Pinpoint the cell where the given text exists, returning its [x, y] midpoint coordinate. 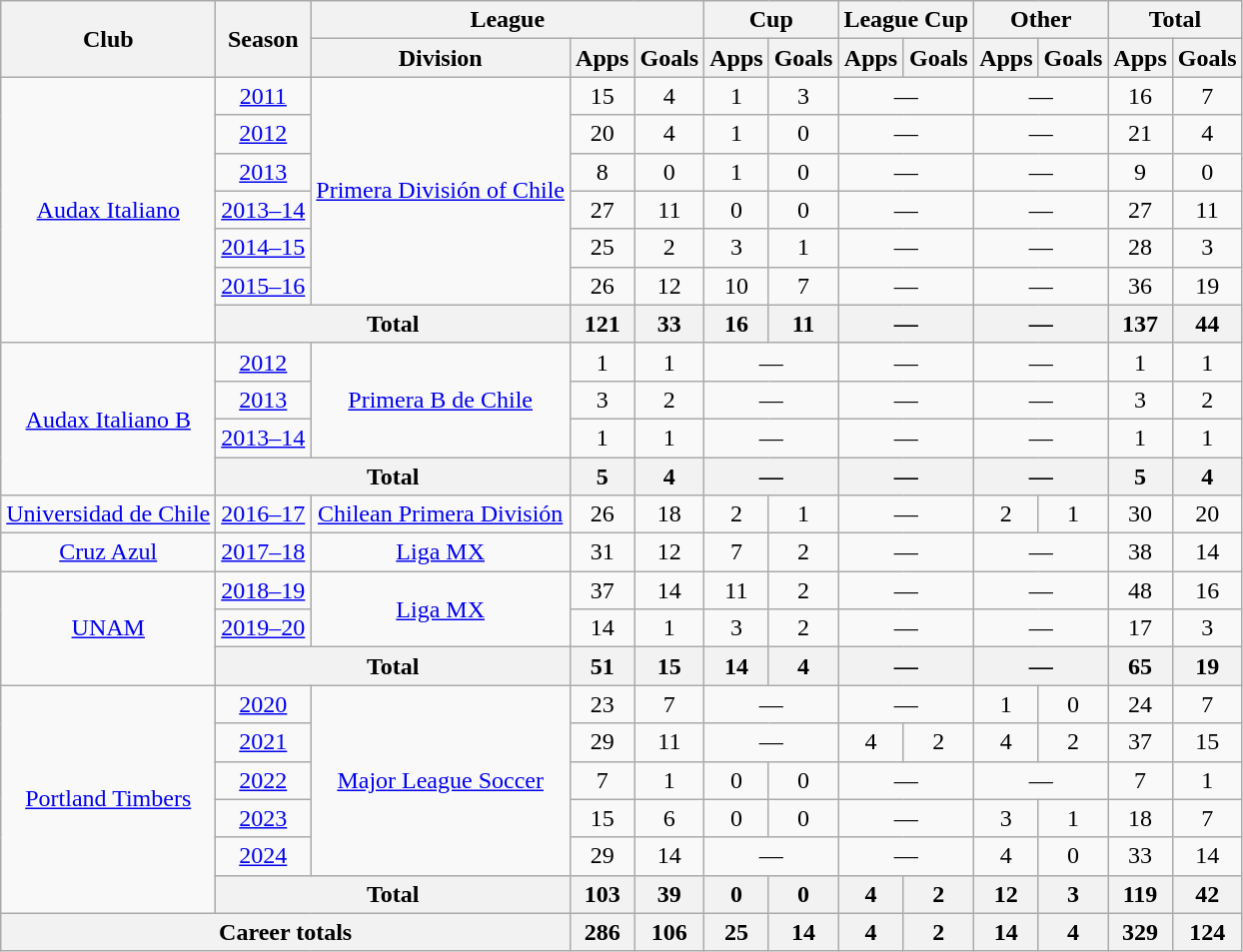
44 [1207, 324]
10 [736, 286]
2016–17 [264, 514]
2017–18 [264, 552]
Cup [771, 20]
2024 [264, 856]
30 [1140, 514]
Club [108, 39]
League [508, 20]
Primera División of Chile [441, 191]
39 [669, 894]
137 [1140, 324]
Primera B de Chile [441, 400]
21 [1140, 134]
League Cup [906, 20]
2020 [264, 704]
124 [1207, 932]
2023 [264, 818]
23 [603, 704]
329 [1140, 932]
Cruz Azul [108, 552]
286 [603, 932]
Chilean Primera División [441, 514]
2019–20 [264, 628]
2015–16 [264, 286]
48 [1140, 590]
28 [1140, 248]
Universidad de Chile [108, 514]
Career totals [286, 932]
17 [1140, 628]
Major League Soccer [441, 780]
36 [1140, 286]
65 [1140, 666]
Portland Timbers [108, 799]
2014–15 [264, 248]
2022 [264, 780]
31 [603, 552]
103 [603, 894]
2018–19 [264, 590]
106 [669, 932]
Audax Italiano B [108, 419]
2021 [264, 742]
119 [1140, 894]
Season [264, 39]
38 [1140, 552]
9 [1140, 172]
6 [669, 818]
Audax Italiano [108, 210]
24 [1140, 704]
2011 [264, 96]
Other [1041, 20]
UNAM [108, 628]
Division [441, 58]
42 [1207, 894]
8 [603, 172]
121 [603, 324]
51 [603, 666]
